From the cell containing the given text, extract its center point as (x, y) coordinate. 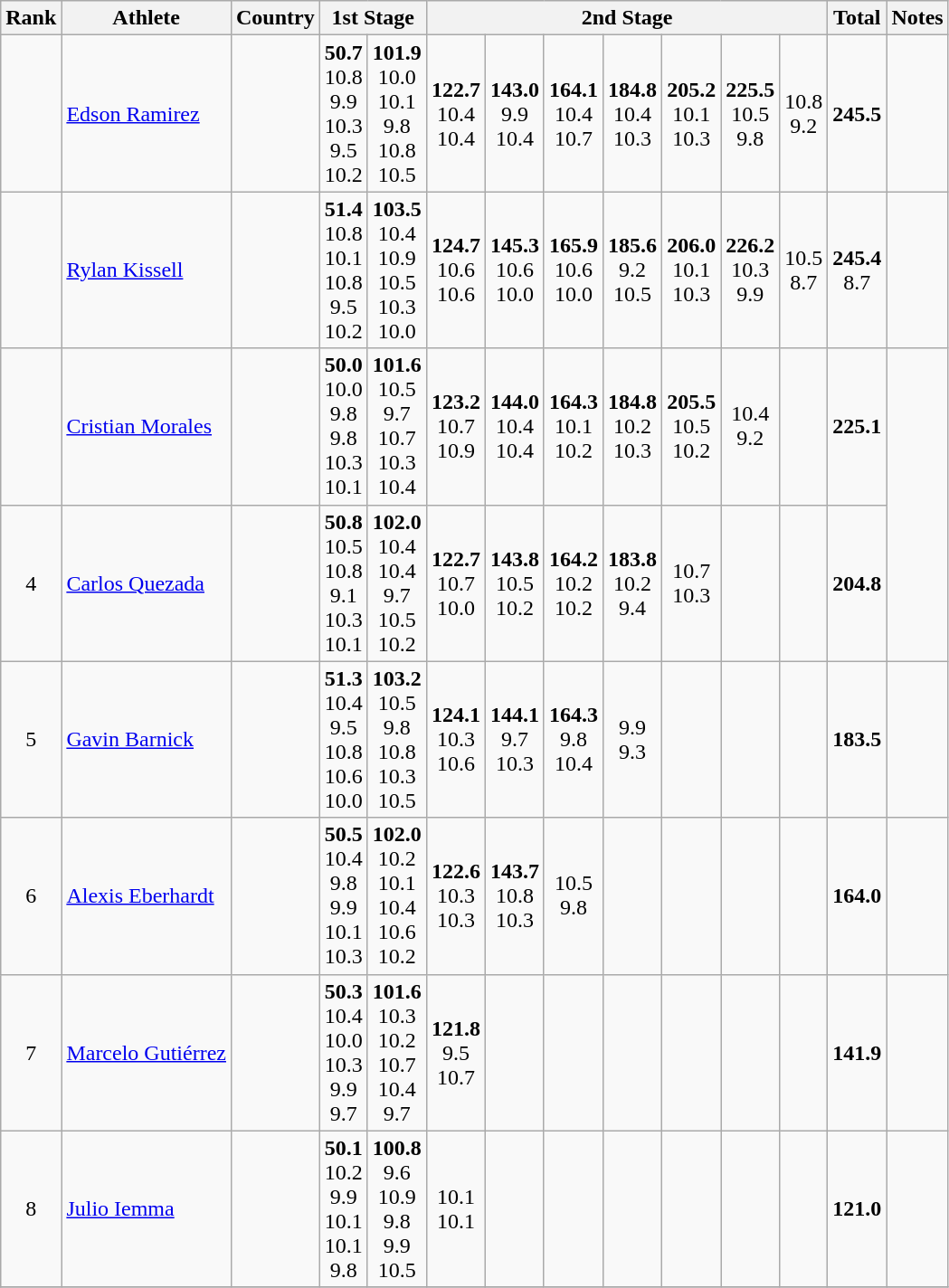
10.710.3 (691, 582)
102.010.410.49.710.510.2 (396, 582)
165.910.610.0 (574, 270)
Total (858, 18)
4 (31, 582)
184.810.410.3 (633, 114)
50.310.410.010.39.99.7 (344, 1053)
101.610.310.210.710.49.7 (396, 1053)
185.69.210.5 (633, 270)
144.19.710.3 (514, 740)
145.310.610.0 (514, 270)
Marcelo Gutiérrez (147, 1053)
143.09.910.4 (514, 114)
123.210.710.9 (456, 427)
10.110.1 (456, 1208)
124.710.610.6 (456, 270)
225.1 (858, 427)
9.99.3 (633, 740)
Gavin Barnick (147, 740)
103.510.410.910.510.310.0 (396, 270)
183.5 (858, 740)
Julio Iemma (147, 1208)
Notes (917, 18)
6 (31, 895)
Country (275, 18)
50.710.89.910.39.510.2 (344, 114)
205.210.110.3 (691, 114)
50.810.510.89.110.310.1 (344, 582)
50.510.49.89.910.110.3 (344, 895)
122.710.410.4 (456, 114)
Rylan Kissell (147, 270)
164.210.210.2 (574, 582)
143.810.510.2 (514, 582)
51.410.810.110.89.510.2 (344, 270)
103.210.59.810.810.310.5 (396, 740)
1st Stage (373, 18)
183.810.29.4 (633, 582)
100.89.610.99.89.910.5 (396, 1208)
124.110.310.6 (456, 740)
50.110.29.910.110.19.8 (344, 1208)
143.710.810.3 (514, 895)
101.610.59.710.710.310.4 (396, 427)
10.58.7 (803, 270)
8 (31, 1208)
Edson Ramirez (147, 114)
206.010.110.3 (691, 270)
101.910.010.19.810.810.5 (396, 114)
164.110.410.7 (574, 114)
5 (31, 740)
7 (31, 1053)
204.8 (858, 582)
245.5 (858, 114)
Cristian Morales (147, 427)
121.89.510.7 (456, 1053)
184.810.210.3 (633, 427)
10.89.2 (803, 114)
141.9 (858, 1053)
Alexis Eberhardt (147, 895)
164.0 (858, 895)
102.010.210.110.410.610.2 (396, 895)
225.510.59.8 (751, 114)
Rank (31, 18)
Carlos Quezada (147, 582)
121.0 (858, 1208)
144.010.410.4 (514, 427)
2nd Stage (626, 18)
122.710.710.0 (456, 582)
205.510.510.2 (691, 427)
164.39.810.4 (574, 740)
51.310.49.510.810.610.0 (344, 740)
Athlete (147, 18)
122.610.310.3 (456, 895)
10.59.8 (574, 895)
10.49.2 (751, 427)
245.48.7 (858, 270)
50.010.09.89.810.310.1 (344, 427)
164.310.110.2 (574, 427)
226.210.39.9 (751, 270)
